For the text-containing cell, return its midpoint in (X, Y) coordinate format. 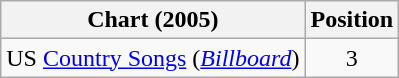
Position (352, 20)
3 (352, 58)
US Country Songs (Billboard) (153, 58)
Chart (2005) (153, 20)
